Return the [x, y] coordinate for the center point of the cell that contains the specified text.  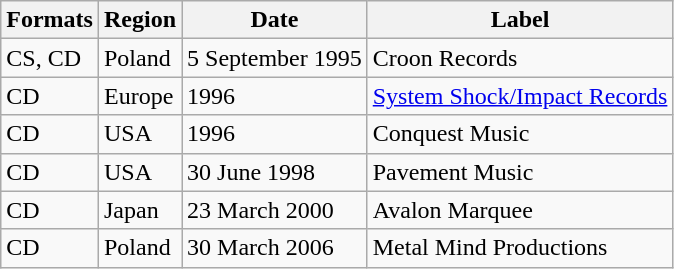
Conquest Music [520, 134]
Date [275, 20]
23 March 2000 [275, 210]
Region [140, 20]
5 September 1995 [275, 58]
Avalon Marquee [520, 210]
Label [520, 20]
Japan [140, 210]
30 June 1998 [275, 172]
Europe [140, 96]
CS, CD [50, 58]
System Shock/Impact Records [520, 96]
Pavement Music [520, 172]
30 March 2006 [275, 248]
Croon Records [520, 58]
Formats [50, 20]
Metal Mind Productions [520, 248]
